From the cell containing the given text, extract its center point as [x, y] coordinate. 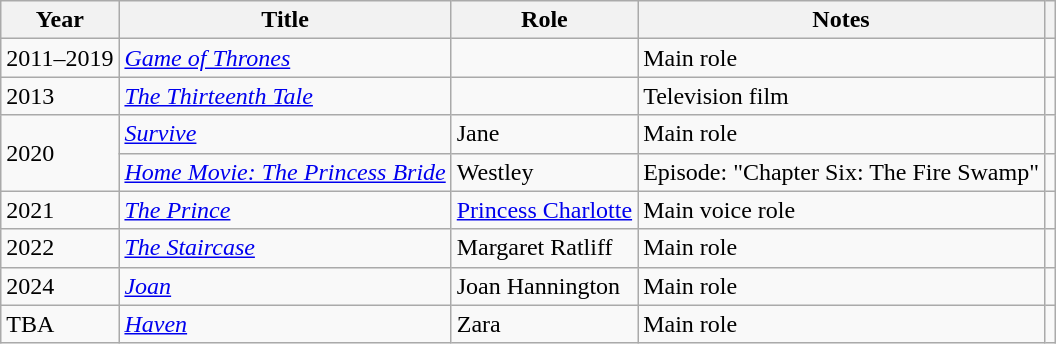
Main voice role [842, 210]
Title [285, 20]
Margaret Ratliff [544, 248]
Princess Charlotte [544, 210]
The Prince [285, 210]
Year [60, 20]
2022 [60, 248]
Role [544, 20]
Episode: "Chapter Six: The Fire Swamp" [842, 172]
2024 [60, 286]
2011–2019 [60, 58]
Jane [544, 134]
Joan Hannington [544, 286]
The Thirteenth Tale [285, 96]
TBA [60, 324]
2013 [60, 96]
Game of Thrones [285, 58]
Notes [842, 20]
Haven [285, 324]
Home Movie: The Princess Bride [285, 172]
2020 [60, 153]
The Staircase [285, 248]
2021 [60, 210]
Zara [544, 324]
Joan [285, 286]
Westley [544, 172]
Television film [842, 96]
Survive [285, 134]
